Extract the (x, y) coordinate from the center of the cell holding the provided text.  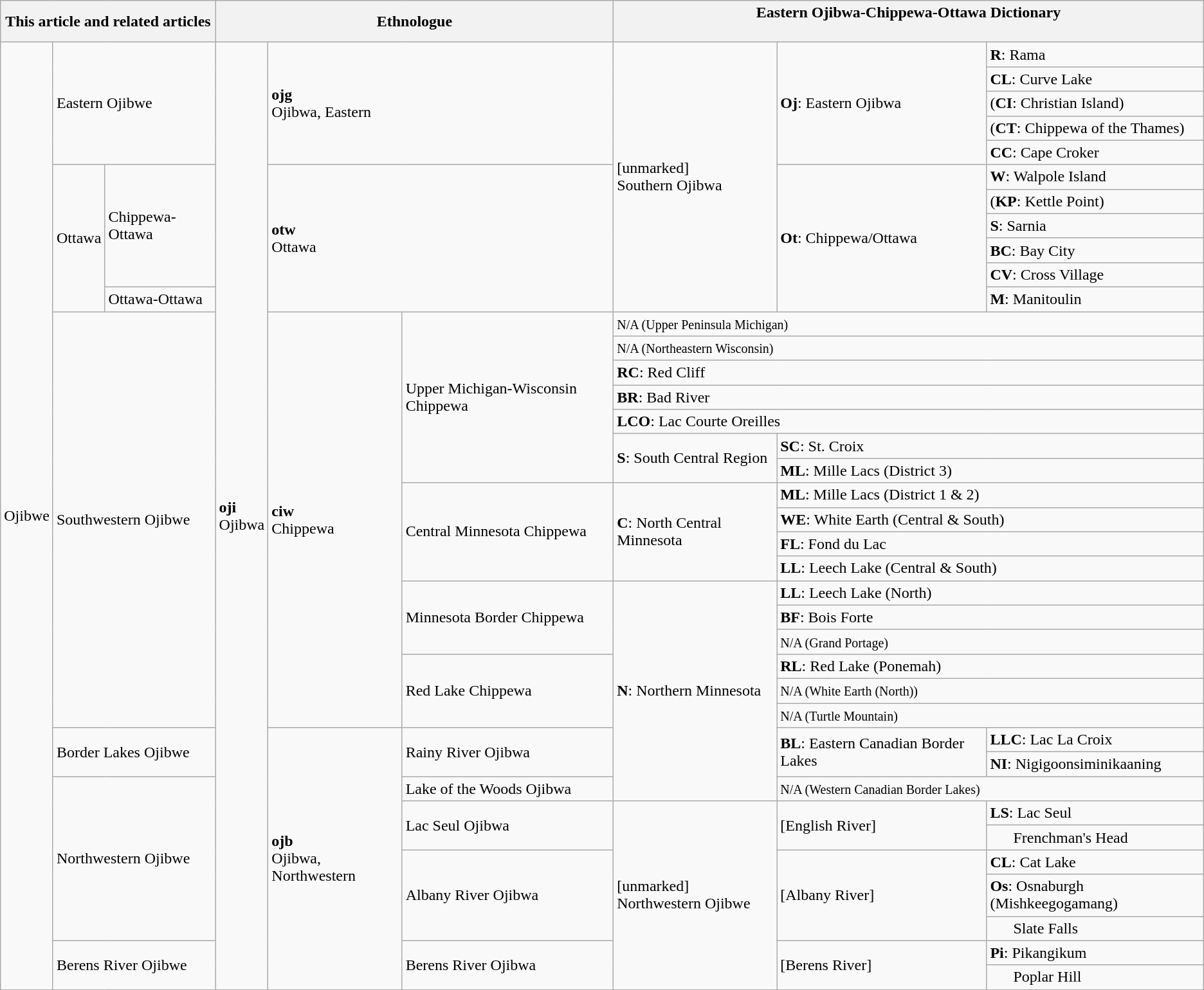
LL: Leech Lake (Central & South) (990, 568)
[English River] (882, 825)
otwOttawa (441, 238)
Oj: Eastern Ojibwa (882, 104)
Red Lake Chippewa (508, 690)
CL: Cat Lake (1095, 862)
FL: Fond du Lac (990, 544)
BC: Bay City (1095, 250)
Ottawa (78, 238)
SC: St. Croix (990, 446)
Albany River Ojibwa (508, 895)
NI: Nigigoonsiminikaaning (1095, 764)
R: Rama (1095, 55)
[Berens River] (882, 965)
Chippewa-Ottawa (160, 226)
M: Manitoulin (1095, 299)
Upper Michigan-Wisconsin Chippewa (508, 397)
ojbOjibwa, Northwestern (335, 859)
Ottawa-Ottawa (160, 299)
BR: Bad River (909, 397)
ML: Mille Lacs (District 3) (990, 471)
S: South Central Region (695, 458)
N/A (Grand Portage) (990, 642)
Rainy River Ojibwa (508, 752)
Central Minnesota Chippewa (508, 532)
WE: White Earth (Central & South) (990, 519)
(CI: Christian Island) (1095, 104)
W: Walpole Island (1095, 177)
Ot: Chippewa/Ottawa (882, 238)
Eastern Ojibwe (134, 104)
Border Lakes Ojibwe (134, 752)
RC: Red Cliff (909, 373)
N/A (Upper Peninsula Michigan) (909, 323)
Lac Seul Ojibwa (508, 825)
N/A (Turtle Mountain) (990, 715)
Southwestern Ojibwe (134, 519)
(KP: Kettle Point) (1095, 201)
ojgOjibwa, Eastern (441, 104)
N/A (Western Canadian Border Lakes) (990, 789)
[unmarked]Northwestern Ojibwe (695, 895)
Frenchman's Head (1095, 838)
LL: Leech Lake (North) (990, 593)
Eastern Ojibwa-Chippewa-Ottawa Dictionary (909, 22)
Northwestern Ojibwe (134, 859)
C: North Central Minnesota (695, 532)
Berens River Ojibwa (508, 965)
Poplar Hill (1095, 977)
Ojibwe (27, 516)
S: Sarnia (1095, 226)
ML: Mille Lacs (District 1 & 2) (990, 495)
[Albany River] (882, 895)
BF: Bois Forte (990, 617)
(CT: Chippewa of the Thames) (1095, 128)
RL: Red Lake (Ponemah) (990, 666)
Slate Falls (1095, 928)
N: Northern Minnesota (695, 690)
LCO: Lac Courte Oreilles (909, 422)
Pi: Pikangikum (1095, 953)
Ethnologue (414, 22)
CV: Cross Village (1095, 274)
LS: Lac Seul (1095, 813)
ojiOjibwa (242, 516)
ciwChippewa (335, 519)
CL: Curve Lake (1095, 79)
Lake of the Woods Ojibwa (508, 789)
BL: Eastern Canadian Border Lakes (882, 752)
N/A (White Earth (North)) (990, 690)
N/A (Northeastern Wisconsin) (909, 348)
This article and related articles (108, 22)
LLC: Lac La Croix (1095, 740)
Berens River Ojibwe (134, 965)
Os: Osnaburgh (Mishkeegogamang) (1095, 895)
CC: Cape Croker (1095, 152)
Minnesota Border Chippewa (508, 617)
[unmarked]Southern Ojibwa (695, 177)
